Extract the (x, y) coordinate from the center of the cell holding the provided text.  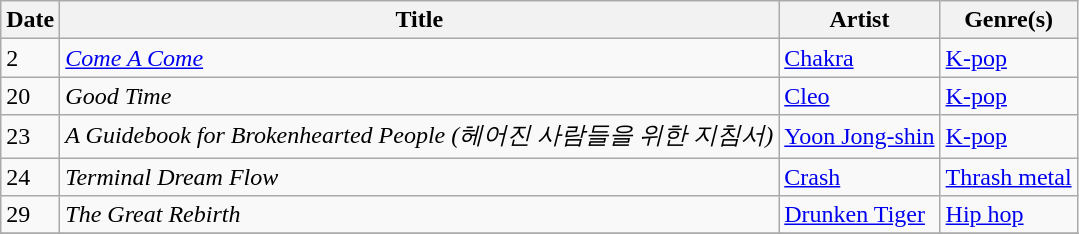
2 (30, 58)
Hip hop (1008, 215)
Thrash metal (1008, 177)
Good Time (420, 96)
29 (30, 215)
Drunken Tiger (860, 215)
Come A Come (420, 58)
20 (30, 96)
The Great Rebirth (420, 215)
Genre(s) (1008, 20)
Artist (860, 20)
Date (30, 20)
Crash (860, 177)
Cleo (860, 96)
Chakra (860, 58)
23 (30, 136)
Title (420, 20)
Terminal Dream Flow (420, 177)
24 (30, 177)
A Guidebook for Brokenhearted People (헤어진 사람들을 위한 지침서) (420, 136)
Yoon Jong-shin (860, 136)
